For the text-containing cell, return its midpoint in (X, Y) coordinate format. 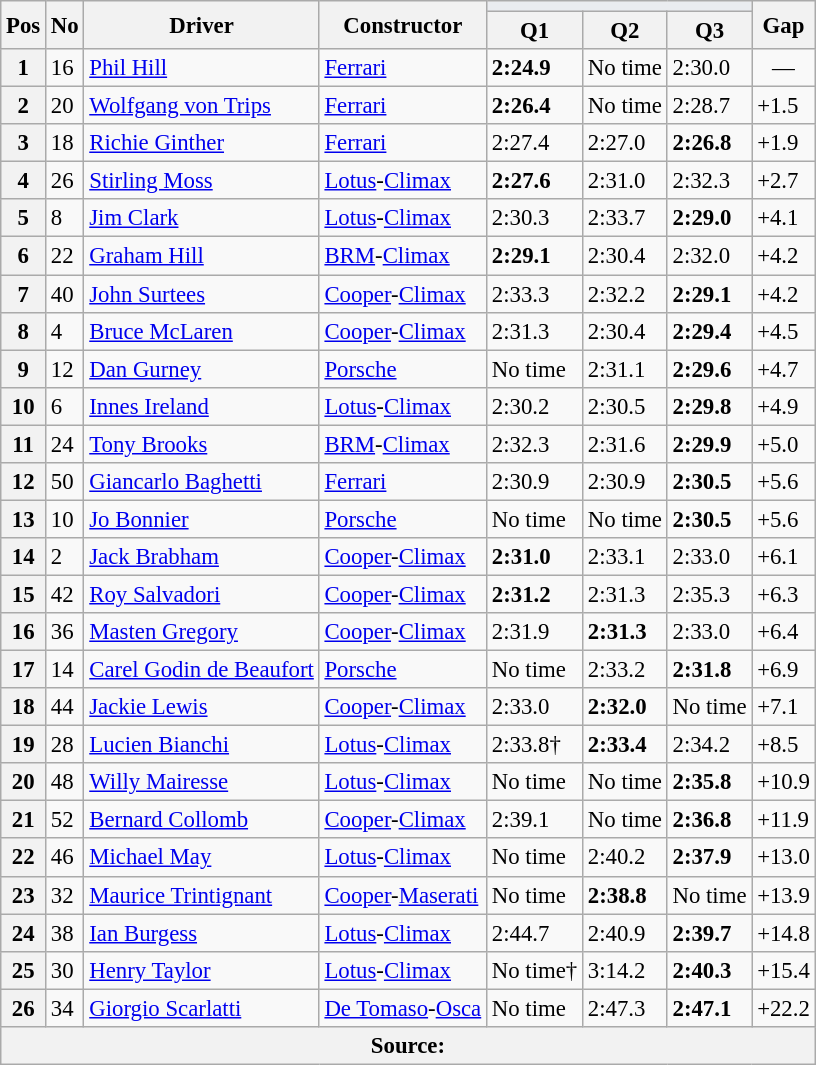
2:33.7 (626, 219)
Q3 (710, 31)
2:47.1 (710, 1008)
1 (24, 68)
+6.4 (784, 632)
15 (24, 594)
+13.0 (784, 858)
+6.1 (784, 557)
No (65, 25)
Michael May (202, 858)
44 (65, 707)
52 (65, 820)
+13.9 (784, 895)
2:33.4 (626, 745)
+22.2 (784, 1008)
Stirling Moss (202, 181)
2:31.6 (626, 444)
7 (24, 294)
Tony Brooks (202, 444)
De Tomaso-Osca (402, 1008)
Cooper-Maserati (402, 895)
2:30.3 (535, 219)
2:37.9 (710, 858)
50 (65, 482)
25 (24, 970)
2:31.9 (535, 632)
2:26.4 (535, 106)
Carel Godin de Beaufort (202, 670)
2:29.0 (710, 219)
+6.9 (784, 670)
Maurice Trintignant (202, 895)
Innes Ireland (202, 406)
9 (24, 369)
2:33.3 (535, 294)
Ian Burgess (202, 933)
Roy Salvadori (202, 594)
2:24.9 (535, 68)
2:35.3 (710, 594)
Gap (784, 25)
38 (65, 933)
+15.4 (784, 970)
46 (65, 858)
Bernard Collomb (202, 820)
+5.0 (784, 444)
28 (65, 745)
+4.7 (784, 369)
Bruce McLaren (202, 331)
+6.3 (784, 594)
Richie Ginther (202, 143)
2:26.8 (710, 143)
Giancarlo Baghetti (202, 482)
2:44.7 (535, 933)
5 (24, 219)
Giorgio Scarlatti (202, 1008)
Q1 (535, 31)
+4.1 (784, 219)
2:40.9 (626, 933)
3 (24, 143)
2:32.2 (626, 294)
30 (65, 970)
2:35.8 (710, 782)
Jim Clark (202, 219)
Henry Taylor (202, 970)
2:38.8 (626, 895)
40 (65, 294)
2:33.8† (535, 745)
Jack Brabham (202, 557)
2:47.3 (626, 1008)
2:29.8 (710, 406)
Graham Hill (202, 256)
2:33.2 (626, 670)
2:40.3 (710, 970)
2:27.4 (535, 143)
2:29.6 (710, 369)
17 (24, 670)
John Surtees (202, 294)
2:33.1 (626, 557)
2:40.2 (626, 858)
42 (65, 594)
19 (24, 745)
Q2 (626, 31)
11 (24, 444)
+1.9 (784, 143)
2:30.2 (535, 406)
2:31.2 (535, 594)
2:39.7 (710, 933)
36 (65, 632)
2:34.2 (710, 745)
+8.5 (784, 745)
2:28.7 (710, 106)
Wolfgang von Trips (202, 106)
2:36.8 (710, 820)
Jackie Lewis (202, 707)
2:27.6 (535, 181)
48 (65, 782)
No time† (535, 970)
+1.5 (784, 106)
+11.9 (784, 820)
+7.1 (784, 707)
34 (65, 1008)
Lucien Bianchi (202, 745)
2:27.0 (626, 143)
2:29.4 (710, 331)
Pos (24, 25)
Dan Gurney (202, 369)
+14.8 (784, 933)
Driver (202, 25)
21 (24, 820)
23 (24, 895)
13 (24, 519)
Phil Hill (202, 68)
32 (65, 895)
2:30.0 (710, 68)
2:39.1 (535, 820)
Source: (408, 1046)
— (784, 68)
Willy Mairesse (202, 782)
2:31.1 (626, 369)
Masten Gregory (202, 632)
2:31.8 (710, 670)
+10.9 (784, 782)
2:29.9 (710, 444)
+4.9 (784, 406)
+4.5 (784, 331)
+2.7 (784, 181)
Jo Bonnier (202, 519)
Constructor (402, 25)
3:14.2 (626, 970)
